Locate the cell with the specified text and output its (x, y) center coordinate. 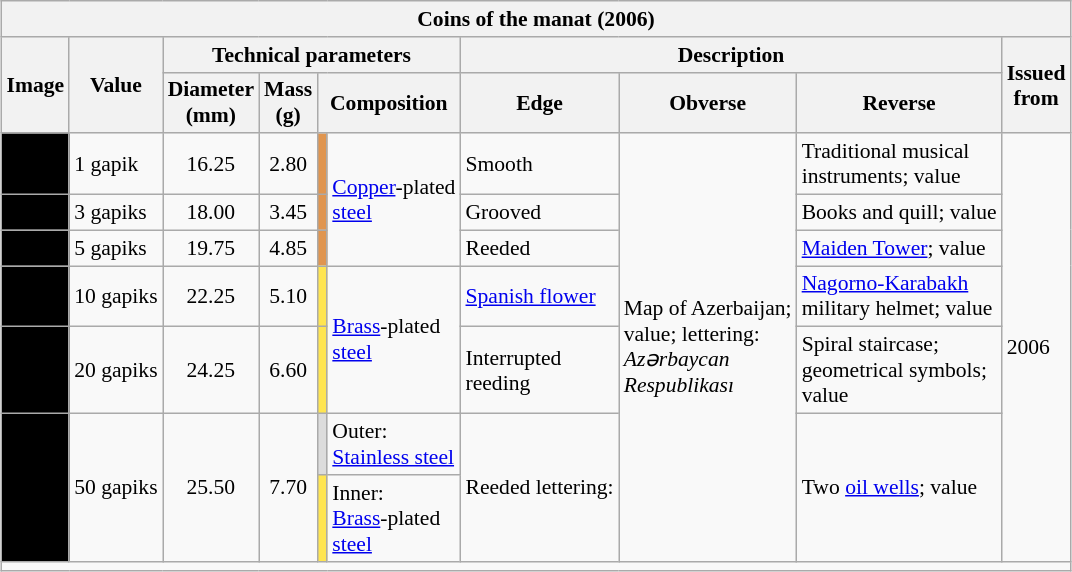
Map of Azerbaijan;value; lettering:AzərbaycanRespublikası (708, 347)
6.60 (288, 370)
18.00 (211, 212)
5.10 (288, 296)
Interruptedreeding (539, 370)
2006 (1036, 347)
3.45 (288, 212)
10 gapiks (116, 296)
Coins of the manat (2006) (536, 19)
Reeded (539, 248)
Reeded lettering: (539, 487)
Technical parameters (312, 54)
22.25 (211, 296)
7.70 (288, 487)
Obverse (708, 102)
Brass-platedsteel (394, 340)
4.85 (288, 248)
16.25 (211, 164)
20 gapiks (116, 370)
Grooved (539, 212)
Issuedfrom (1036, 84)
1 gapik (116, 164)
Spiral staircase;geometrical symbols;value (900, 370)
Maiden Tower; value (900, 248)
Copper-platedsteel (394, 199)
Composition (388, 102)
Nagorno-Karabakhmilitary helmet; value (900, 296)
Smooth (539, 164)
Books and quill; value (900, 212)
Inner:Brass-platedsteel (394, 518)
Value (116, 84)
3 gapiks (116, 212)
Traditional musicalinstruments; value (900, 164)
Outer:Stainless steel (394, 444)
Image (35, 84)
Mass(g) (288, 102)
50 gapiks (116, 487)
19.75 (211, 248)
Description (730, 54)
Spanish flower (539, 296)
25.50 (211, 487)
Diameter(mm) (211, 102)
2.80 (288, 164)
Two oil wells; value (900, 487)
5 gapiks (116, 248)
24.25 (211, 370)
Reverse (900, 102)
Edge (539, 102)
